For the text-containing cell, return its midpoint in (x, y) coordinate format. 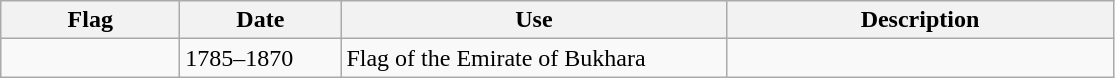
1785–1870 (260, 58)
Flag (90, 20)
Use (534, 20)
Description (920, 20)
Date (260, 20)
Flag of the Emirate of Bukhara (534, 58)
